Return (x, y) of the center of cell containing provided text 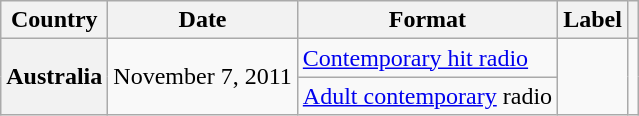
Contemporary hit radio (427, 58)
Date (202, 20)
Country (54, 20)
Label (593, 20)
Format (427, 20)
November 7, 2011 (202, 77)
Australia (54, 77)
Adult contemporary radio (427, 96)
